Return the [x, y] coordinate for the center point of the cell that contains the specified text.  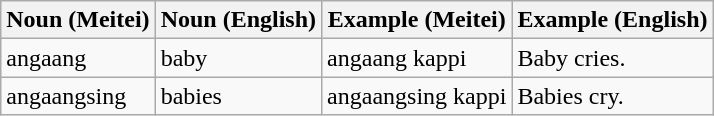
Babies cry. [612, 96]
angaang kappi [417, 58]
Noun (Meitei) [78, 20]
baby [238, 58]
Baby cries. [612, 58]
angaang [78, 58]
angaangsing kappi [417, 96]
Example (Meitei) [417, 20]
Example (English) [612, 20]
angaangsing [78, 96]
babies [238, 96]
Noun (English) [238, 20]
